Extract the (x, y) coordinate from the center of the cell holding the provided text.  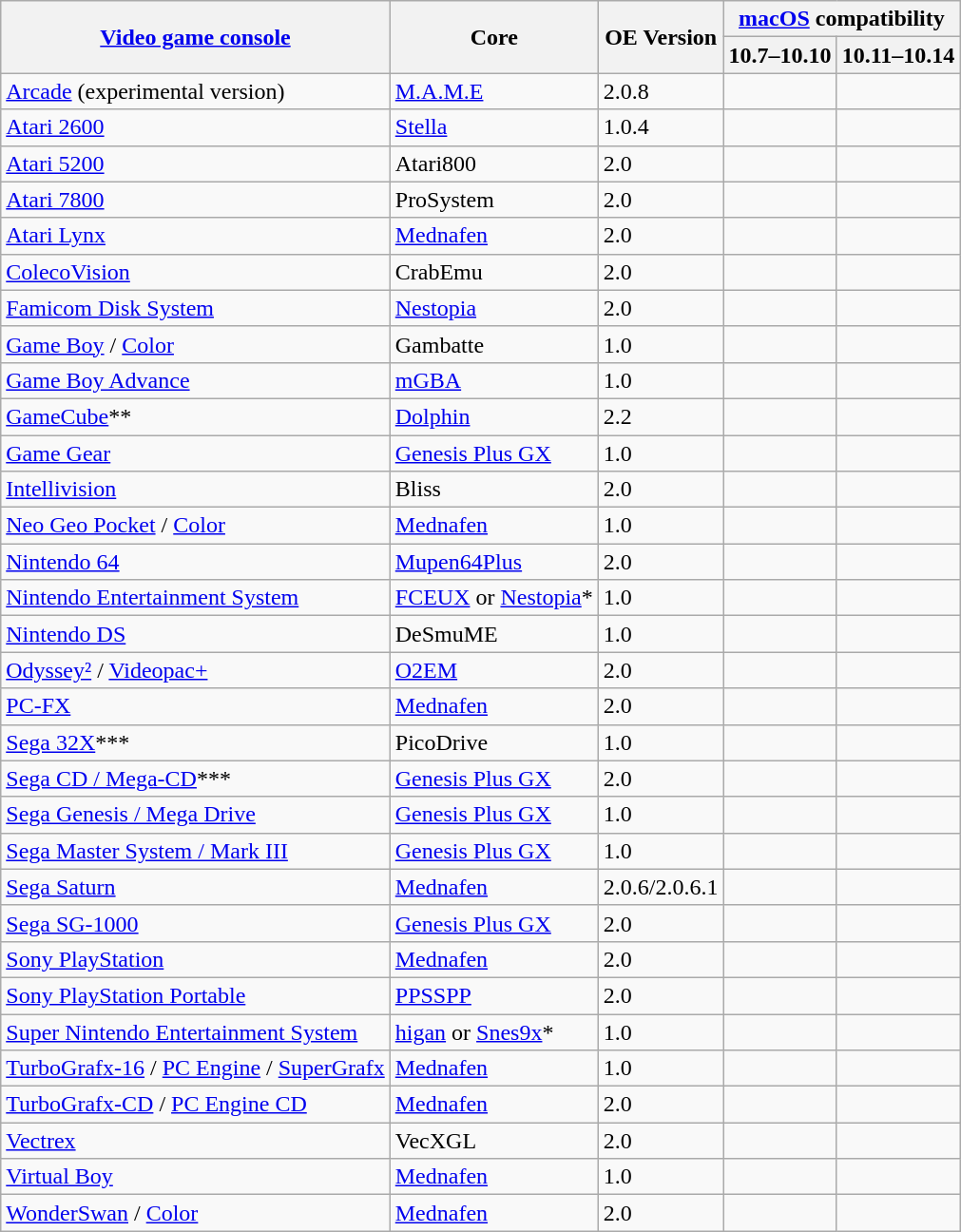
Game Boy / Color (196, 344)
mGBA (494, 380)
Atari 5200 (196, 164)
Famicom Disk System (196, 308)
M.A.M.E (494, 91)
10.7–10.10 (779, 55)
ColecoVision (196, 272)
Nintendo DS (196, 634)
Atari 7800 (196, 200)
Sega Saturn (196, 887)
1.0.4 (661, 127)
Sega CD / Mega-CD*** (196, 779)
VecXGL (494, 1141)
WonderSwan / Color (196, 1213)
Sega SG-1000 (196, 923)
Gambatte (494, 344)
Atari Lynx (196, 236)
Sega Genesis / Mega Drive (196, 815)
2.0.6/2.0.6.1 (661, 887)
PPSSPP (494, 995)
Stella (494, 127)
O2EM (494, 670)
Neo Geo Pocket / Color (196, 526)
Dolphin (494, 416)
PicoDrive (494, 742)
Atari 2600 (196, 127)
OE Version (661, 37)
Sega Master System / Mark III (196, 851)
2.0.8 (661, 91)
Intellivision (196, 490)
Sony PlayStation (196, 959)
Vectrex (196, 1141)
ProSystem (494, 200)
Atari800 (494, 164)
GameCube** (196, 416)
Core (494, 37)
Super Nintendo Entertainment System (196, 1031)
TurboGrafx-16 / PC Engine / SuperGrafx (196, 1068)
Nintendo Entertainment System (196, 598)
Mupen64Plus (494, 562)
DeSmuME (494, 634)
10.11–10.14 (898, 55)
Nintendo 64 (196, 562)
higan or Snes9x* (494, 1031)
Sony PlayStation Portable (196, 995)
FCEUX or Nestopia* (494, 598)
Game Gear (196, 453)
CrabEmu (494, 272)
2.2 (661, 416)
Game Boy Advance (196, 380)
Video game console (196, 37)
Odyssey² / Videopac+ (196, 670)
Nestopia (494, 308)
Virtual Boy (196, 1177)
macOS compatibility (842, 19)
PC-FX (196, 706)
TurboGrafx-CD / PC Engine CD (196, 1105)
Bliss (494, 490)
Sega 32X*** (196, 742)
Arcade (experimental version) (196, 91)
